Detect which cell encompasses the target text, then output its (x, y) center coordinate. 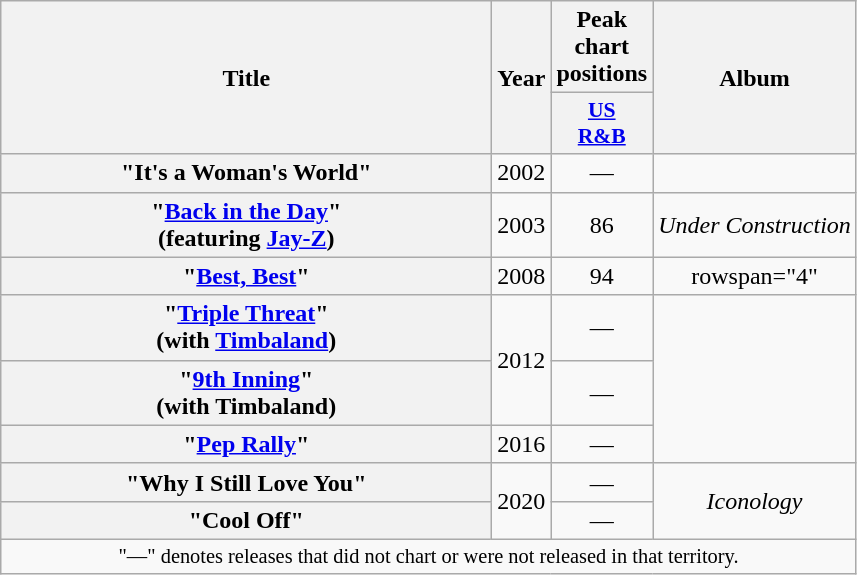
"—" denotes releases that did not chart or were not released in that territory. (429, 556)
2012 (522, 360)
2003 (522, 224)
86 (602, 224)
Title (246, 78)
Album (755, 78)
"It's a Woman's World" (246, 173)
"Triple Threat"(with Timbaland) (246, 328)
"9th Inning"(with Timbaland) (246, 392)
Year (522, 78)
rowspan="4" (755, 276)
2008 (522, 276)
94 (602, 276)
"Why I Still Love You" (246, 482)
2020 (522, 501)
Peak chart positions (602, 47)
"Pep Rally" (246, 444)
Under Construction (755, 224)
2002 (522, 173)
USR&B (602, 124)
2016 (522, 444)
"Best, Best" (246, 276)
"Cool Off" (246, 520)
Iconology (755, 501)
"Back in the Day"(featuring Jay-Z) (246, 224)
